Detect which cell encompasses the target text, then output its [X, Y] center coordinate. 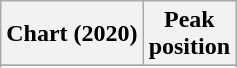
Chart (2020) [72, 34]
Peakposition [189, 34]
